Output the (x, y) coordinate of the center of the cell containing the given text.  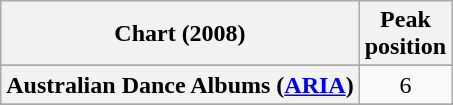
Peakposition (405, 34)
Chart (2008) (180, 34)
Australian Dance Albums (ARIA) (180, 85)
6 (405, 85)
